Locate the cell with the specified text and output its [X, Y] center coordinate. 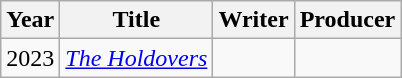
Title [136, 20]
Year [30, 20]
Producer [348, 20]
The Holdovers [136, 58]
Writer [254, 20]
2023 [30, 58]
